Determine the (x, y) coordinate at the center of the cell enclosing the given text.  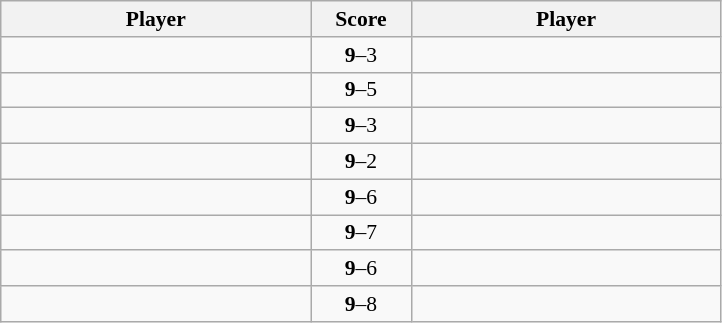
9–7 (361, 233)
9–5 (361, 90)
9–8 (361, 304)
9–2 (361, 162)
Score (361, 19)
